Pinpoint the cell where the given text exists, returning its [X, Y] midpoint coordinate. 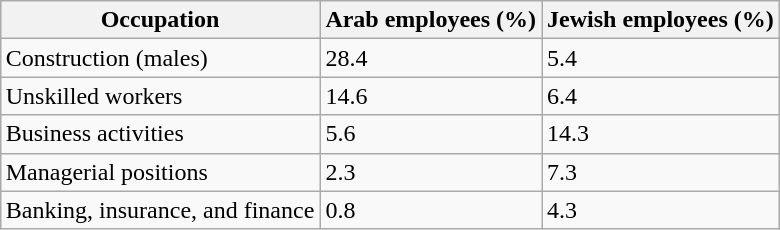
6.4 [661, 96]
Construction (males) [160, 58]
28.4 [431, 58]
14.6 [431, 96]
0.8 [431, 210]
Arab employees (%) [431, 20]
Business activities [160, 134]
5.4 [661, 58]
Managerial positions [160, 172]
5.6 [431, 134]
Unskilled workers [160, 96]
7.3 [661, 172]
14.3 [661, 134]
2.3 [431, 172]
Jewish employees (%) [661, 20]
4.3 [661, 210]
Banking, insurance, and finance [160, 210]
Occupation [160, 20]
